Determine the [X, Y] coordinate at the center of the cell enclosing the given text.  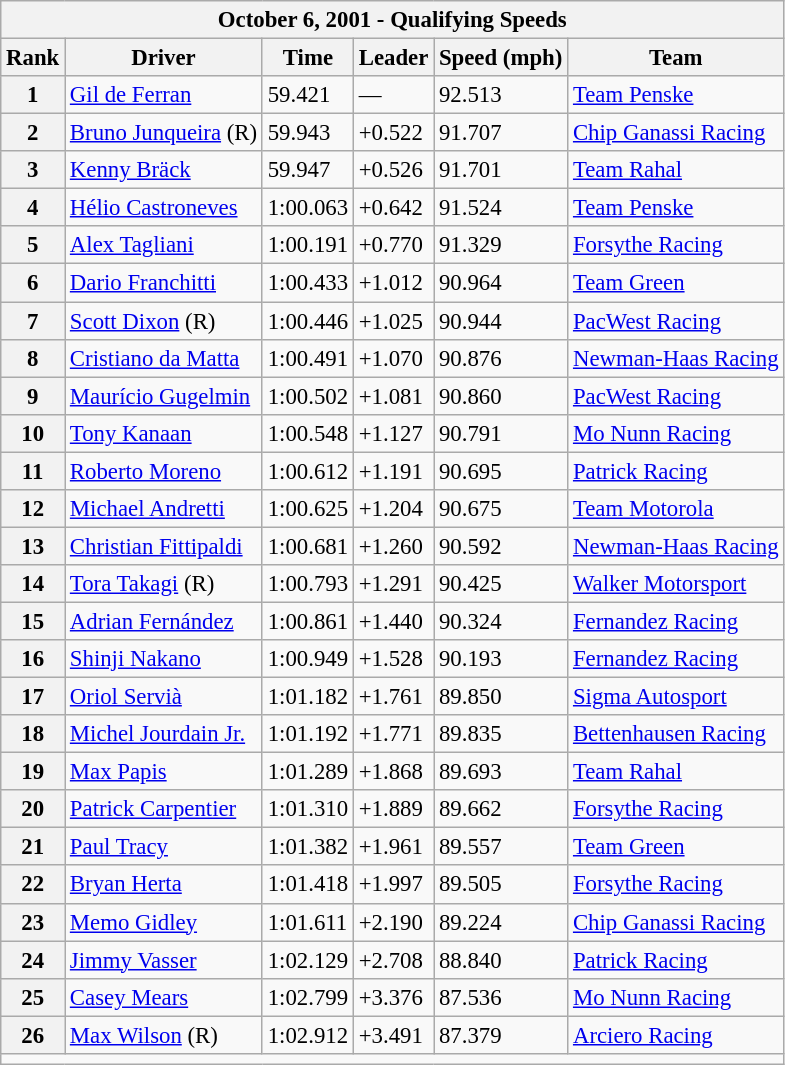
1:00.793 [308, 584]
Alex Tagliani [164, 245]
91.524 [501, 208]
+1.260 [393, 546]
59.421 [308, 95]
+1.127 [393, 433]
92.513 [501, 95]
Sigma Autosport [676, 697]
Tony Kanaan [164, 433]
Adrian Fernández [164, 621]
1:00.625 [308, 509]
Bruno Junqueira (R) [164, 133]
+1.440 [393, 621]
90.193 [501, 659]
7 [33, 321]
1:01.182 [308, 697]
91.707 [501, 133]
89.835 [501, 734]
Walker Motorsport [676, 584]
Gil de Ferran [164, 95]
4 [33, 208]
1:01.611 [308, 922]
+1.025 [393, 321]
Paul Tracy [164, 847]
1:00.191 [308, 245]
+1.771 [393, 734]
1 [33, 95]
+1.070 [393, 358]
Patrick Carpentier [164, 809]
+1.889 [393, 809]
19 [33, 772]
1:02.799 [308, 997]
24 [33, 960]
14 [33, 584]
Maurício Gugelmin [164, 396]
89.505 [501, 885]
Driver [164, 58]
89.224 [501, 922]
Shinji Nakano [164, 659]
1:00.861 [308, 621]
Jimmy Vasser [164, 960]
October 6, 2001 - Qualifying Speeds [392, 20]
6 [33, 283]
90.592 [501, 546]
Leader [393, 58]
Tora Takagi (R) [164, 584]
1:00.548 [308, 433]
Christian Fittipaldi [164, 546]
87.379 [501, 1035]
Time [308, 58]
Roberto Moreno [164, 471]
89.693 [501, 772]
1:00.681 [308, 546]
1:02.129 [308, 960]
+1.528 [393, 659]
Bettenhausen Racing [676, 734]
Rank [33, 58]
17 [33, 697]
22 [33, 885]
25 [33, 997]
90.860 [501, 396]
15 [33, 621]
1:01.382 [308, 847]
Max Wilson (R) [164, 1035]
90.695 [501, 471]
+1.961 [393, 847]
1:01.289 [308, 772]
Hélio Castroneves [164, 208]
Michael Andretti [164, 509]
Dario Franchitti [164, 283]
1:00.491 [308, 358]
Oriol Servià [164, 697]
90.791 [501, 433]
+0.770 [393, 245]
23 [33, 922]
Kenny Bräck [164, 170]
2 [33, 133]
90.675 [501, 509]
89.662 [501, 809]
1:00.502 [308, 396]
Team [676, 58]
+1.761 [393, 697]
21 [33, 847]
Speed (mph) [501, 58]
+1.997 [393, 885]
12 [33, 509]
1:01.310 [308, 809]
Bryan Herta [164, 885]
+0.526 [393, 170]
13 [33, 546]
87.536 [501, 997]
8 [33, 358]
9 [33, 396]
Max Papis [164, 772]
1:01.418 [308, 885]
89.557 [501, 847]
89.850 [501, 697]
11 [33, 471]
1:00.612 [308, 471]
+0.642 [393, 208]
1:00.446 [308, 321]
1:00.433 [308, 283]
+1.081 [393, 396]
20 [33, 809]
59.943 [308, 133]
Team Motorola [676, 509]
+1.191 [393, 471]
91.329 [501, 245]
16 [33, 659]
5 [33, 245]
+1.291 [393, 584]
+3.376 [393, 997]
90.944 [501, 321]
90.425 [501, 584]
18 [33, 734]
Casey Mears [164, 997]
— [393, 95]
Scott Dixon (R) [164, 321]
90.324 [501, 621]
+1.868 [393, 772]
+0.522 [393, 133]
Memo Gidley [164, 922]
91.701 [501, 170]
90.964 [501, 283]
59.947 [308, 170]
1:01.192 [308, 734]
Cristiano da Matta [164, 358]
+3.491 [393, 1035]
26 [33, 1035]
1:00.063 [308, 208]
1:00.949 [308, 659]
3 [33, 170]
+2.190 [393, 922]
Michel Jourdain Jr. [164, 734]
88.840 [501, 960]
Arciero Racing [676, 1035]
+1.204 [393, 509]
+1.012 [393, 283]
+2.708 [393, 960]
1:02.912 [308, 1035]
10 [33, 433]
90.876 [501, 358]
